For the text-containing cell, return its midpoint in (x, y) coordinate format. 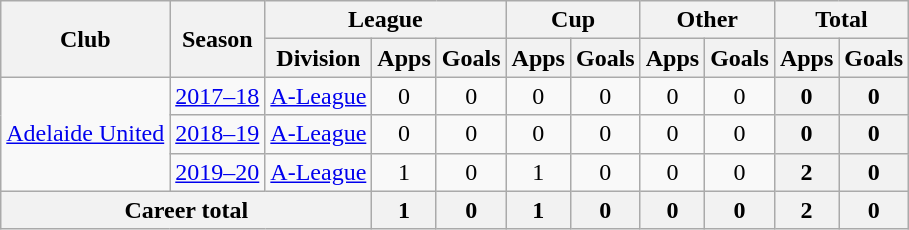
Cup (573, 20)
2019–20 (218, 172)
2018–19 (218, 134)
League (386, 20)
Other (707, 20)
Club (86, 39)
2017–18 (218, 96)
Total (841, 20)
Adelaide United (86, 134)
Season (218, 39)
Division (318, 58)
Career total (186, 210)
